Provide the (x, y) coordinate of the cell's center where the given text is located.  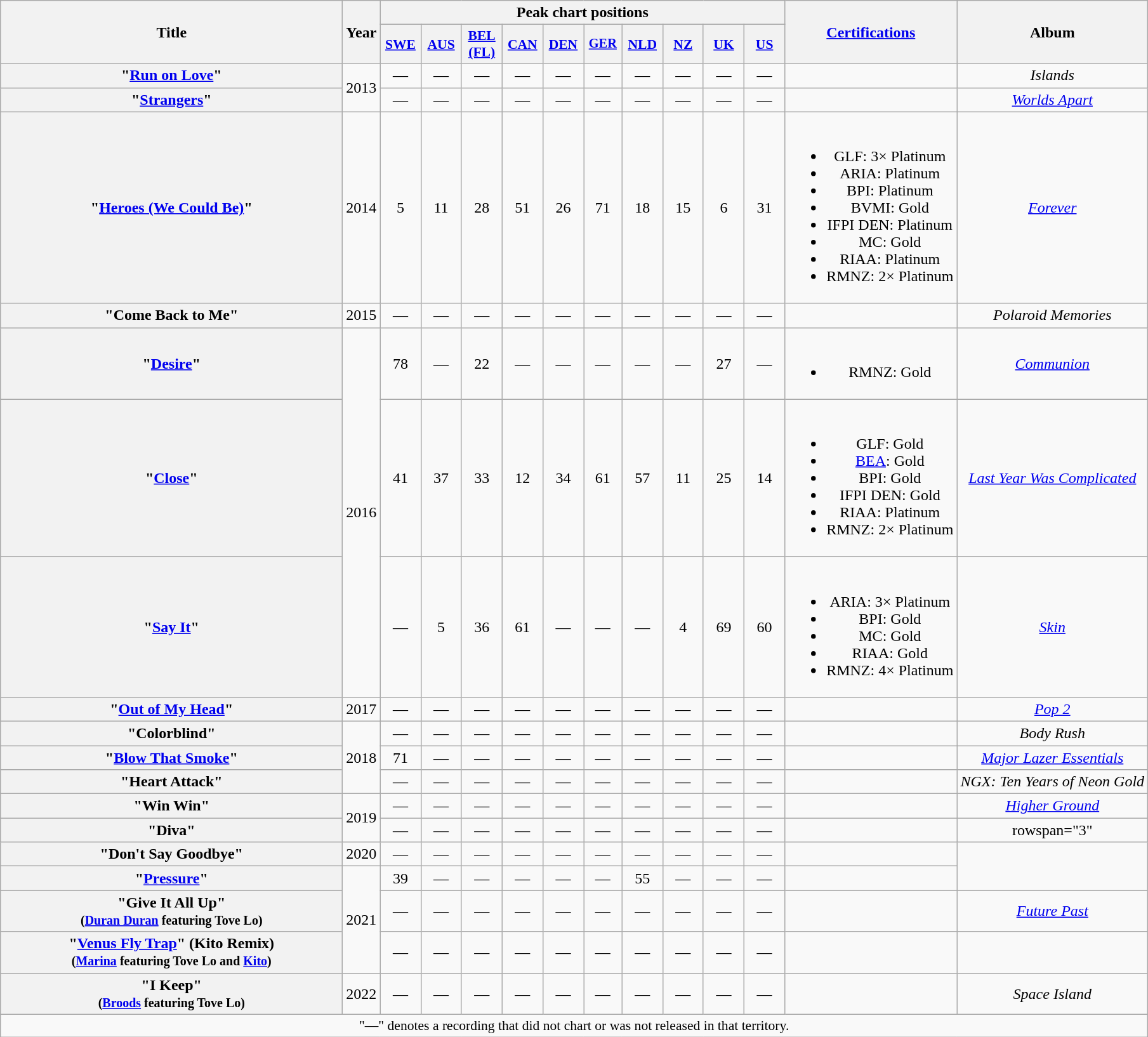
37 (441, 478)
NLD (642, 44)
Communion (1052, 363)
"Heroes (We Could Be)" (171, 208)
2016 (362, 512)
14 (765, 478)
NGX: Ten Years of Neon Gold (1052, 782)
57 (642, 478)
15 (683, 208)
33 (482, 478)
"Blow That Smoke" (171, 757)
4 (683, 627)
Album (1052, 32)
"Say It" (171, 627)
AUS (441, 44)
BEL(FL) (482, 44)
2014 (362, 208)
Year (362, 32)
rowspan="3" (1052, 830)
Peak chart positions (583, 13)
2020 (362, 854)
2017 (362, 709)
36 (482, 627)
DEN (563, 44)
"Win Win" (171, 806)
Pop 2 (1052, 709)
22 (482, 363)
2018 (362, 757)
Body Rush (1052, 733)
12 (522, 478)
2019 (362, 818)
"I Keep"(Broods featuring Tove Lo) (171, 994)
51 (522, 208)
"Colorblind" (171, 733)
78 (400, 363)
69 (723, 627)
2015 (362, 315)
18 (642, 208)
NZ (683, 44)
"Heart Attack" (171, 782)
Certifications (871, 32)
UK (723, 44)
GLF: 3× PlatinumARIA: PlatinumBPI: PlatinumBVMI: GoldIFPI DEN: PlatinumMC: GoldRIAA: PlatinumRMNZ: 2× Platinum (871, 208)
"—" denotes a recording that did not chart or was not released in that territory. (574, 1026)
"Out of My Head" (171, 709)
"Close" (171, 478)
Space Island (1052, 994)
Forever (1052, 208)
GLF: GoldBEA: GoldBPI: GoldIFPI DEN: GoldRIAA: PlatinumRMNZ: 2× Platinum (871, 478)
GER (603, 44)
Title (171, 32)
31 (765, 208)
55 (642, 878)
Skin (1052, 627)
Higher Ground (1052, 806)
28 (482, 208)
US (765, 44)
25 (723, 478)
Major Lazer Essentials (1052, 757)
6 (723, 208)
"Diva" (171, 830)
ARIA: 3× PlatinumBPI: GoldMC: GoldRIAA: GoldRMNZ: 4× Platinum (871, 627)
Worlds Apart (1052, 100)
27 (723, 363)
2021 (362, 920)
39 (400, 878)
"Venus Fly Trap" (Kito Remix)(Marina featuring Tove Lo and Kito) (171, 952)
"Come Back to Me" (171, 315)
"Give It All Up"(Duran Duran featuring Tove Lo) (171, 911)
2022 (362, 994)
41 (400, 478)
SWE (400, 44)
Future Past (1052, 911)
"Run on Love" (171, 76)
Islands (1052, 76)
2013 (362, 88)
"Strangers" (171, 100)
Polaroid Memories (1052, 315)
CAN (522, 44)
60 (765, 627)
34 (563, 478)
"Don't Say Goodbye" (171, 854)
"Pressure" (171, 878)
"Desire" (171, 363)
26 (563, 208)
RMNZ: Gold (871, 363)
Last Year Was Complicated (1052, 478)
